For the text-containing cell, return its midpoint in (X, Y) coordinate format. 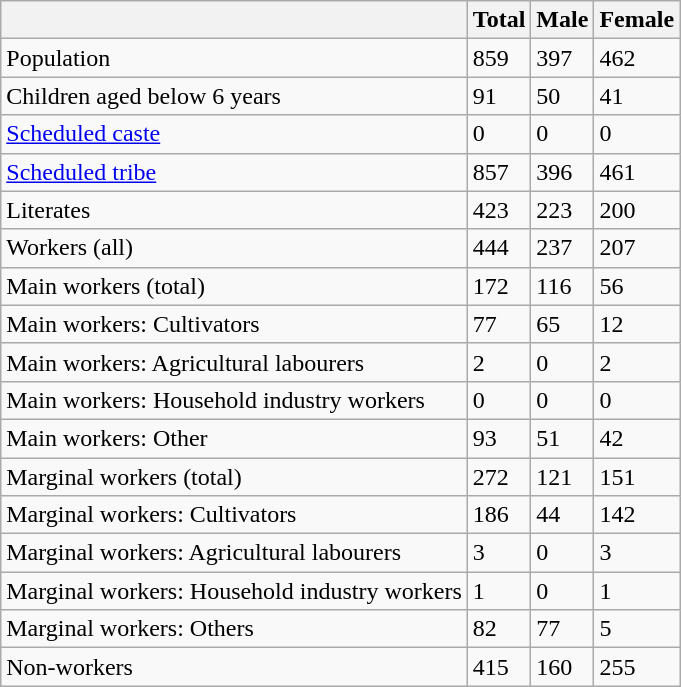
172 (499, 286)
44 (562, 515)
207 (637, 248)
93 (499, 438)
461 (637, 172)
Scheduled caste (234, 134)
Scheduled tribe (234, 172)
Marginal workers: Household industry workers (234, 591)
12 (637, 324)
223 (562, 210)
Main workers (total) (234, 286)
397 (562, 58)
Marginal workers: Agricultural labourers (234, 553)
444 (499, 248)
116 (562, 286)
Total (499, 20)
Non-workers (234, 667)
5 (637, 629)
121 (562, 477)
Workers (all) (234, 248)
142 (637, 515)
50 (562, 96)
Marginal workers: Others (234, 629)
462 (637, 58)
396 (562, 172)
Main workers: Household industry workers (234, 400)
Children aged below 6 years (234, 96)
857 (499, 172)
91 (499, 96)
56 (637, 286)
151 (637, 477)
65 (562, 324)
51 (562, 438)
Male (562, 20)
Main workers: Cultivators (234, 324)
42 (637, 438)
Marginal workers (total) (234, 477)
423 (499, 210)
859 (499, 58)
41 (637, 96)
200 (637, 210)
272 (499, 477)
Main workers: Other (234, 438)
415 (499, 667)
Marginal workers: Cultivators (234, 515)
186 (499, 515)
Main workers: Agricultural labourers (234, 362)
255 (637, 667)
Female (637, 20)
Population (234, 58)
237 (562, 248)
Literates (234, 210)
82 (499, 629)
160 (562, 667)
